Return the [X, Y] coordinate for the center point of the cell that contains the specified text.  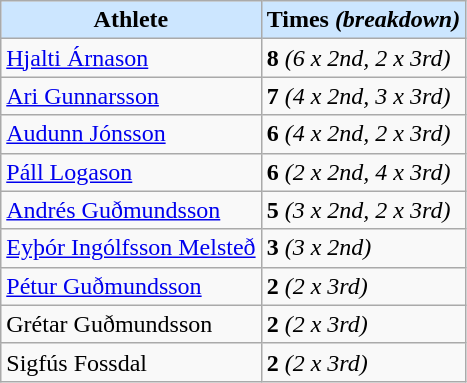
Páll Logason [131, 172]
Andrés Guðmundsson [131, 210]
Pétur Guðmundsson [131, 286]
Eyþór Ingólfsson Melsteð [131, 248]
5 (3 x 2nd, 2 x 3rd) [364, 210]
7 (4 x 2nd, 3 x 3rd) [364, 96]
Sigfús Fossdal [131, 362]
6 (2 x 2nd, 4 x 3rd) [364, 172]
6 (4 x 2nd, 2 x 3rd) [364, 134]
Audunn Jónsson [131, 134]
Ari Gunnarsson [131, 96]
Hjalti Árnason [131, 58]
Athlete [131, 20]
Grétar Guðmundsson [131, 324]
Times (breakdown) [364, 20]
8 (6 x 2nd, 2 x 3rd) [364, 58]
3 (3 x 2nd) [364, 248]
